Determine the (x, y) coordinate at the center of the cell enclosing the given text.  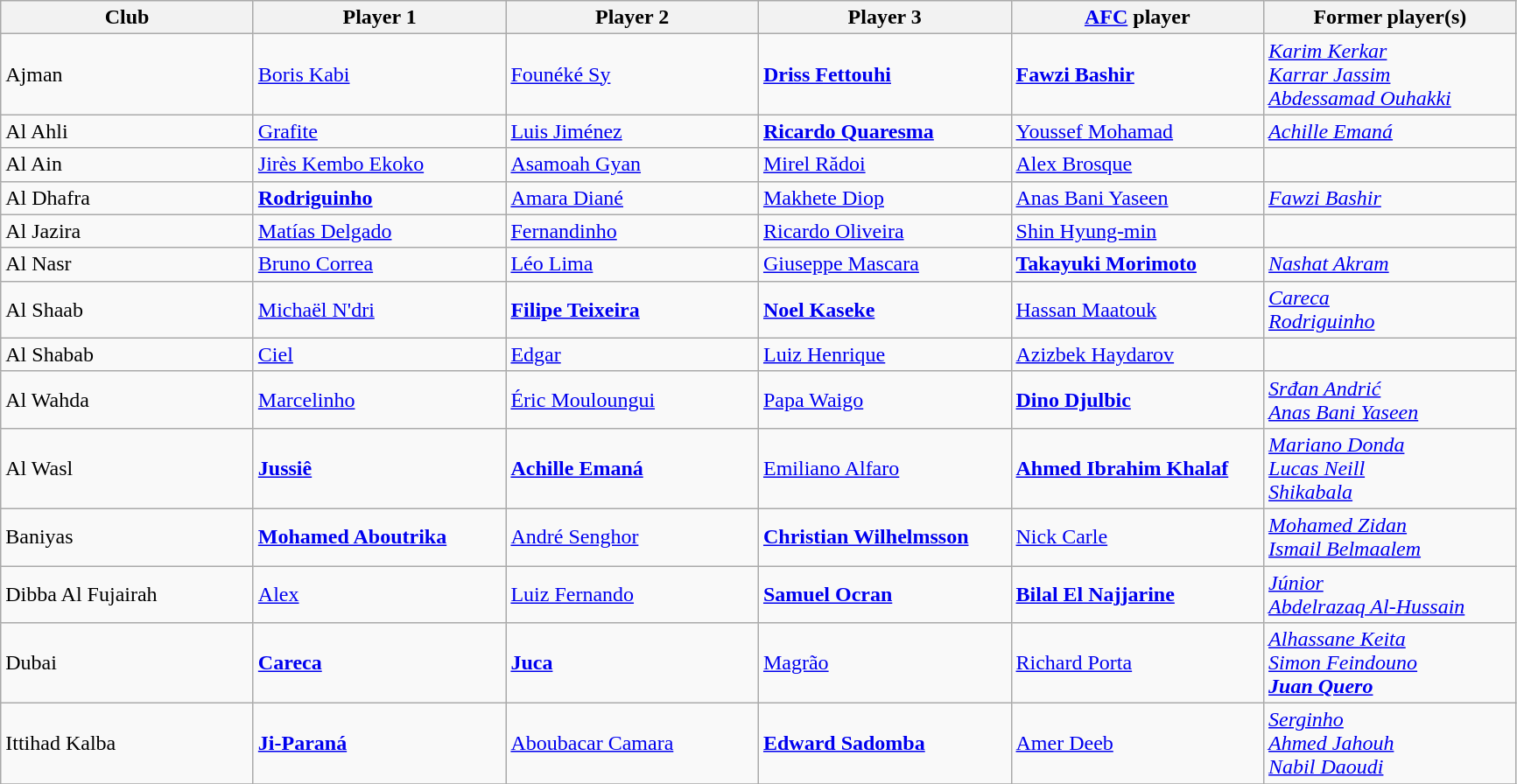
Mohamed Zidan Ismail Belmaalem (1390, 537)
Edgar (632, 354)
Shin Hyung-min (1138, 231)
Bilal El Najjarine (1138, 593)
Mariano Donda Lucas Neill Shikabala (1390, 468)
Al Jazira (128, 231)
Ittihad Kalba (128, 744)
Léo Lima (632, 264)
Dubai (128, 663)
Alex (380, 593)
Al Nasr (128, 264)
Marcelinho (380, 399)
Player 2 (632, 17)
Ahmed Ibrahim Khalaf (1138, 468)
Nick Carle (1138, 537)
Asamoah Gyan (632, 164)
Ajman (128, 74)
AFC player (1138, 17)
Anas Bani Yaseen (1138, 198)
Al Shaab (128, 310)
Karim Kerkar Karrar Jassim Abdessamad Ouhakki (1390, 74)
Amer Deeb (1138, 744)
Ricardo Oliveira (884, 231)
Juca (632, 663)
Emiliano Alfaro (884, 468)
Baniyas (128, 537)
Former player(s) (1390, 17)
Makhete Diop (884, 198)
Noel Kaseke (884, 310)
Dibba Al Fujairah (128, 593)
Giuseppe Mascara (884, 264)
Samuel Ocran (884, 593)
Serginho Ahmed Jahouh Nabil Daoudi (1390, 744)
Michaël N'dri (380, 310)
Boris Kabi (380, 74)
Nashat Akram (1390, 264)
Al Wasl (128, 468)
Luis Jiménez (632, 131)
Richard Porta (1138, 663)
Youssef Mohamad (1138, 131)
Júnior Abdelrazaq Al-Hussain (1390, 593)
Srđan Andrić Anas Bani Yaseen (1390, 399)
Takayuki Morimoto (1138, 264)
Grafite (380, 131)
Al Dhafra (128, 198)
Al Wahda (128, 399)
Al Ain (128, 164)
Careca (380, 663)
Rodriguinho (380, 198)
Hassan Maatouk (1138, 310)
Christian Wilhelmsson (884, 537)
Luiz Henrique (884, 354)
Careca Rodriguinho (1390, 310)
Jirès Kembo Ekoko (380, 164)
Dino Djulbic (1138, 399)
Driss Fettouhi (884, 74)
Filipe Teixeira (632, 310)
Luiz Fernando (632, 593)
Alex Brosque (1138, 164)
Aboubacar Camara (632, 744)
Jussiê (380, 468)
Bruno Correa (380, 264)
Ciel (380, 354)
Mohamed Aboutrika (380, 537)
Edward Sadomba (884, 744)
Amara Diané (632, 198)
Founéké Sy (632, 74)
Club (128, 17)
Player 3 (884, 17)
Matías Delgado (380, 231)
Al Ahli (128, 131)
Fernandinho (632, 231)
Al Shabab (128, 354)
Mirel Rădoi (884, 164)
Magrão (884, 663)
Player 1 (380, 17)
Ricardo Quaresma (884, 131)
Azizbek Haydarov (1138, 354)
André Senghor (632, 537)
Alhassane Keita Simon Feindouno Juan Quero (1390, 663)
Ji-Paraná (380, 744)
Papa Waigo (884, 399)
Éric Mouloungui (632, 399)
